Return (X, Y) of the center of cell containing provided text 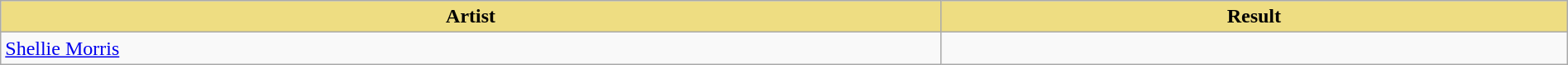
Result (1254, 17)
Artist (471, 17)
Shellie Morris (471, 48)
